Find where the given text appears and provide that cell's center as (x, y) coordinate. 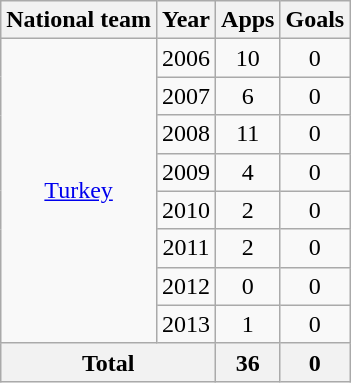
2011 (186, 248)
Total (108, 362)
10 (248, 58)
4 (248, 172)
Goals (315, 20)
2013 (186, 324)
36 (248, 362)
Turkey (79, 191)
11 (248, 134)
1 (248, 324)
Apps (248, 20)
2008 (186, 134)
2012 (186, 286)
2006 (186, 58)
2009 (186, 172)
Year (186, 20)
2007 (186, 96)
National team (79, 20)
6 (248, 96)
2010 (186, 210)
